Return the (X, Y) coordinate for the center point of the cell that contains the specified text.  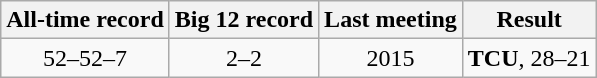
52–52–7 (86, 58)
Big 12 record (244, 20)
Last meeting (391, 20)
2–2 (244, 58)
TCU, 28–21 (529, 58)
Result (529, 20)
All-time record (86, 20)
2015 (391, 58)
